Output the (X, Y) coordinate of the center of the cell containing the given text.  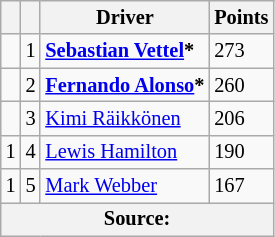
260 (241, 85)
Driver (124, 17)
Lewis Hamilton (124, 152)
Fernando Alonso* (124, 85)
Mark Webber (124, 186)
5 (31, 186)
273 (241, 51)
206 (241, 118)
Points (241, 17)
Source: (138, 219)
4 (31, 152)
2 (31, 85)
190 (241, 152)
Kimi Räikkönen (124, 118)
167 (241, 186)
3 (31, 118)
Sebastian Vettel* (124, 51)
